Detect which cell encompasses the target text, then output its [X, Y] center coordinate. 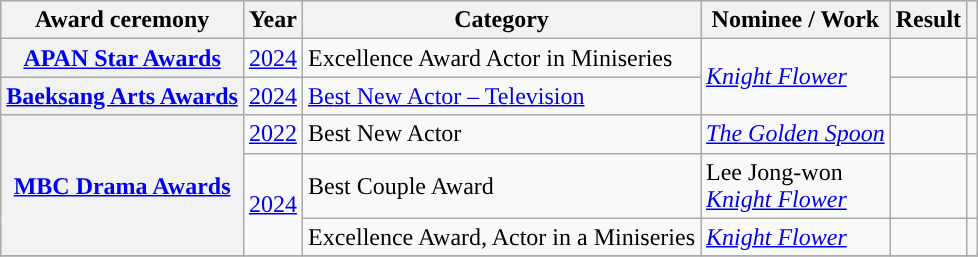
Best Couple Award [501, 186]
APAN Star Awards [122, 58]
Best New Actor [501, 134]
2022 [272, 134]
Excellence Award Actor in Miniseries [501, 58]
Award ceremony [122, 20]
Baeksang Arts Awards [122, 96]
Excellence Award, Actor in a Miniseries [501, 237]
Result [928, 20]
Best New Actor – Television [501, 96]
Category [501, 20]
Year [272, 20]
MBC Drama Awards [122, 186]
Nominee / Work [796, 20]
The Golden Spoon [796, 134]
Lee Jong-won Knight Flower [796, 186]
